Determine the (X, Y) coordinate at the center of the cell enclosing the given text.  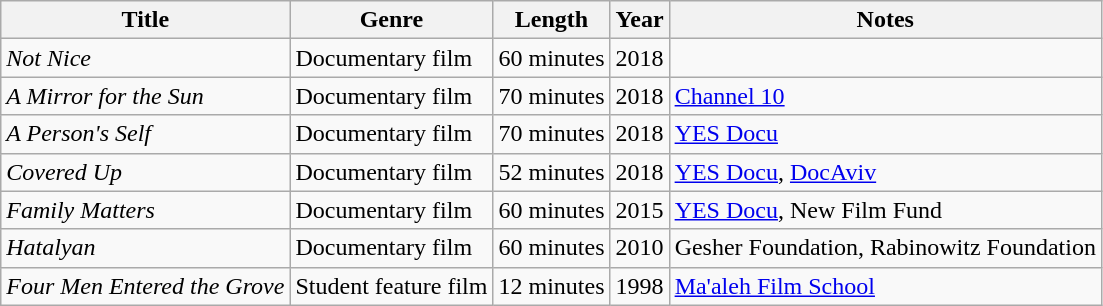
Gesher Foundation, Rabinowitz Foundation (885, 248)
Not Nice (146, 58)
YES Docu, DocAviv (885, 172)
YES Docu, New Film Fund (885, 210)
Notes (885, 20)
Hatalyan (146, 248)
12 minutes (552, 286)
Four Men Entered the Grove (146, 286)
A Person's Self (146, 134)
2015 (640, 210)
1998 (640, 286)
Title (146, 20)
YES Docu (885, 134)
A Mirror for the Sun (146, 96)
Covered Up (146, 172)
Student feature film (392, 286)
2010 (640, 248)
Ma'aleh Film School (885, 286)
Genre (392, 20)
Channel 10 (885, 96)
Year (640, 20)
52 minutes (552, 172)
Family Matters (146, 210)
Length (552, 20)
